For the text-containing cell, return its midpoint in [X, Y] coordinate format. 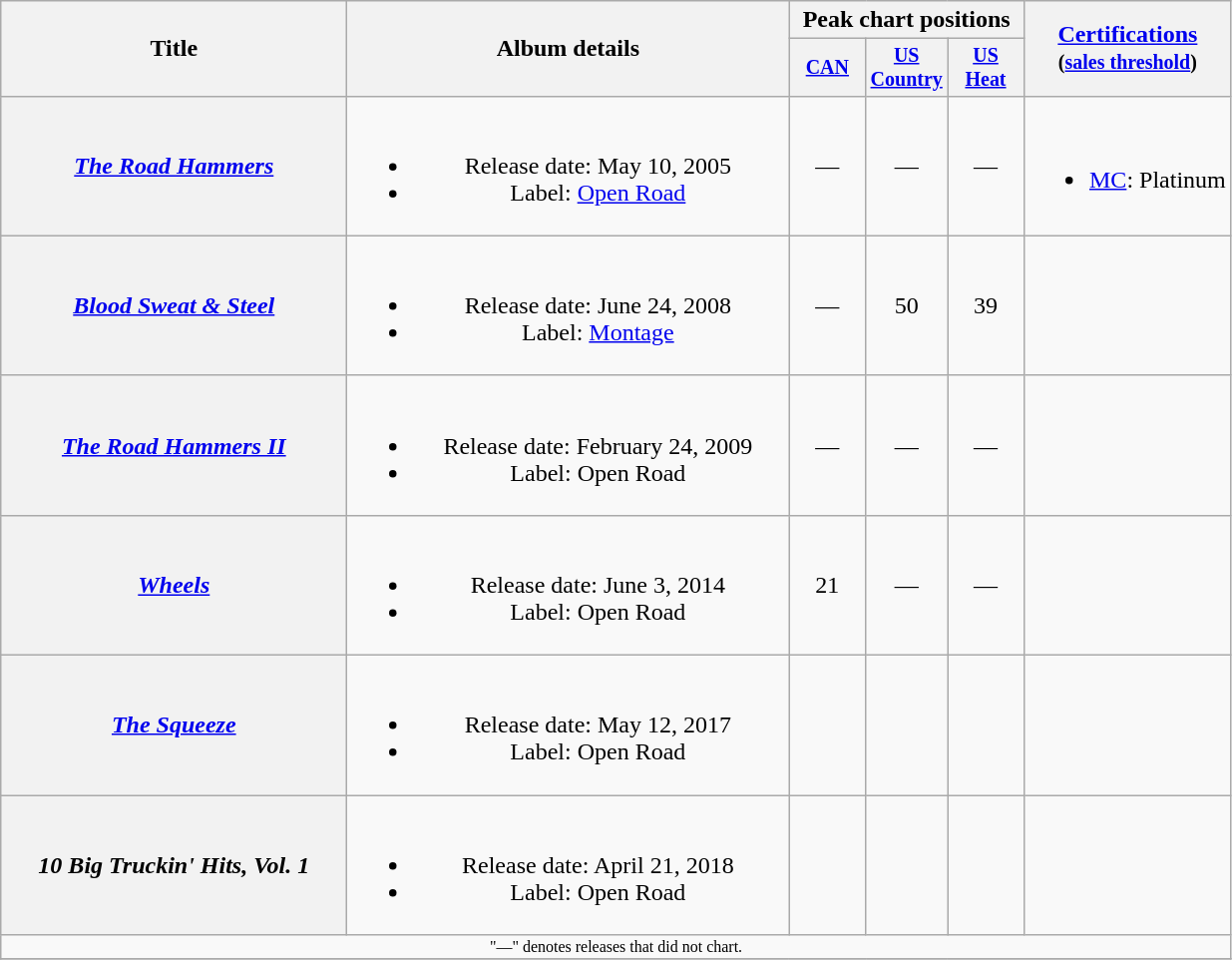
Peak chart positions [907, 20]
The Road Hammers [174, 166]
Album details [569, 49]
Title [174, 49]
39 [986, 305]
Release date: April 21, 2018Label: Open Road [569, 865]
The Road Hammers II [174, 445]
21 [828, 585]
CAN [828, 68]
Release date: May 10, 2005Label: Open Road [569, 166]
Release date: February 24, 2009Label: Open Road [569, 445]
"—" denotes releases that did not chart. [616, 947]
Blood Sweat & Steel [174, 305]
50 [907, 305]
Certifications(sales threshold) [1127, 49]
The Squeeze [174, 725]
Release date: June 24, 2008Label: Montage [569, 305]
Wheels [174, 585]
Release date: May 12, 2017Label: Open Road [569, 725]
MC: Platinum [1127, 166]
Release date: June 3, 2014Label: Open Road [569, 585]
USHeat [986, 68]
10 Big Truckin' Hits, Vol. 1 [174, 865]
US Country [907, 68]
